Search for the cell housing the specified text and yield its (X, Y) center coordinate. 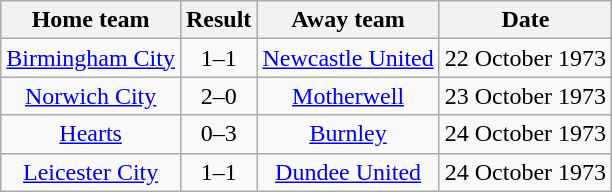
Result (218, 20)
23 October 1973 (525, 96)
Birmingham City (91, 58)
Motherwell (348, 96)
Home team (91, 20)
Newcastle United (348, 58)
Date (525, 20)
Away team (348, 20)
Leicester City (91, 172)
22 October 1973 (525, 58)
Norwich City (91, 96)
Dundee United (348, 172)
0–3 (218, 134)
Hearts (91, 134)
2–0 (218, 96)
Burnley (348, 134)
